For the text-containing cell, return its midpoint in [x, y] coordinate format. 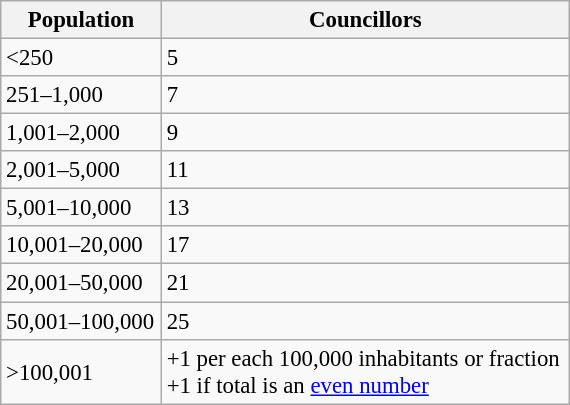
+1 per each 100,000 inhabitants or fraction+1 if total is an even number [365, 372]
<250 [82, 58]
>100,001 [82, 372]
9 [365, 133]
2,001–5,000 [82, 170]
50,001–100,000 [82, 321]
17 [365, 245]
251–1,000 [82, 95]
11 [365, 170]
10,001–20,000 [82, 245]
5 [365, 58]
13 [365, 208]
25 [365, 321]
Councillors [365, 20]
21 [365, 283]
20,001–50,000 [82, 283]
Population [82, 20]
7 [365, 95]
1,001–2,000 [82, 133]
5,001–10,000 [82, 208]
